Return the [x, y] coordinate for the center point of the cell that contains the specified text.  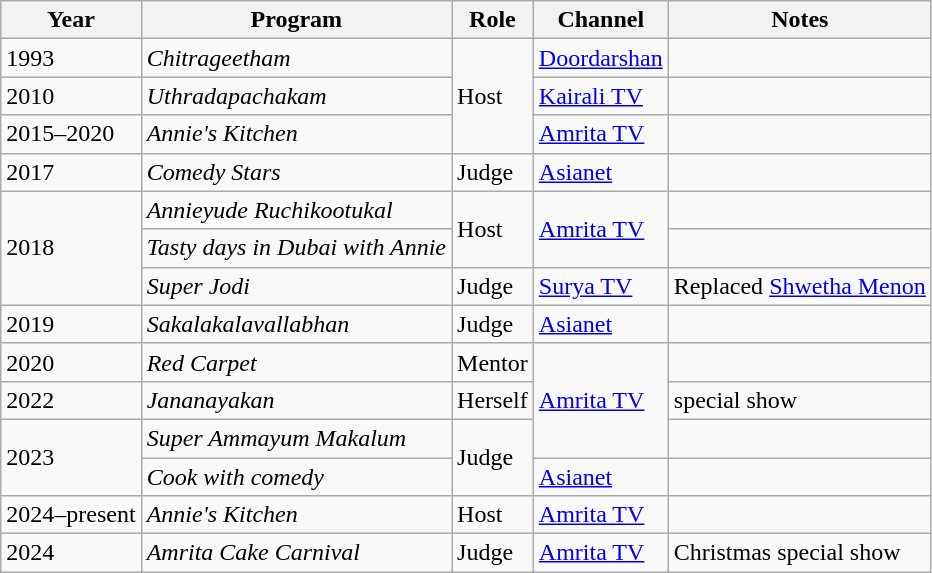
Tasty days in Dubai with Annie [296, 248]
Kairali TV [600, 96]
Super Ammayum Makalum [296, 438]
Mentor [493, 362]
2022 [71, 400]
Notes [800, 20]
Surya TV [600, 286]
Jananayakan [296, 400]
2017 [71, 172]
Program [296, 20]
Amrita Cake Carnival [296, 553]
Herself [493, 400]
2023 [71, 457]
Uthradapachakam [296, 96]
Sakalakalavallabhan [296, 324]
Channel [600, 20]
1993 [71, 58]
2018 [71, 248]
Christmas special show [800, 553]
Super Jodi [296, 286]
special show [800, 400]
Year [71, 20]
2015–2020 [71, 134]
Comedy Stars [296, 172]
2019 [71, 324]
Annieyude Ruchikootukal [296, 210]
2020 [71, 362]
Replaced Shwetha Menon [800, 286]
2010 [71, 96]
Doordarshan [600, 58]
Red Carpet [296, 362]
2024 [71, 553]
Chitrageetham [296, 58]
Role [493, 20]
2024–present [71, 515]
Cook with comedy [296, 477]
